Pinpoint the cell where the given text exists, returning its (x, y) midpoint coordinate. 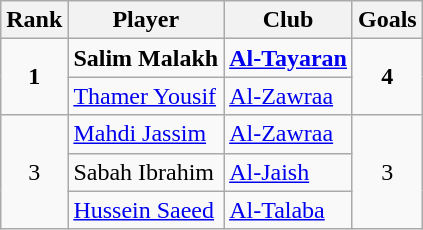
Mahdi Jassim (146, 134)
Hussein Saeed (146, 210)
4 (387, 77)
Thamer Yousif (146, 96)
Salim Malakh (146, 58)
Al-Talaba (288, 210)
Player (146, 20)
Club (288, 20)
Rank (34, 20)
Al-Jaish (288, 172)
Goals (387, 20)
Al-Tayaran (288, 58)
Sabah Ibrahim (146, 172)
1 (34, 77)
